Pinpoint the cell where the given text exists, returning its (x, y) midpoint coordinate. 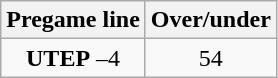
54 (210, 58)
Pregame line (74, 20)
UTEP –4 (74, 58)
Over/under (210, 20)
